Find where the given text appears and provide that cell's center as [x, y] coordinate. 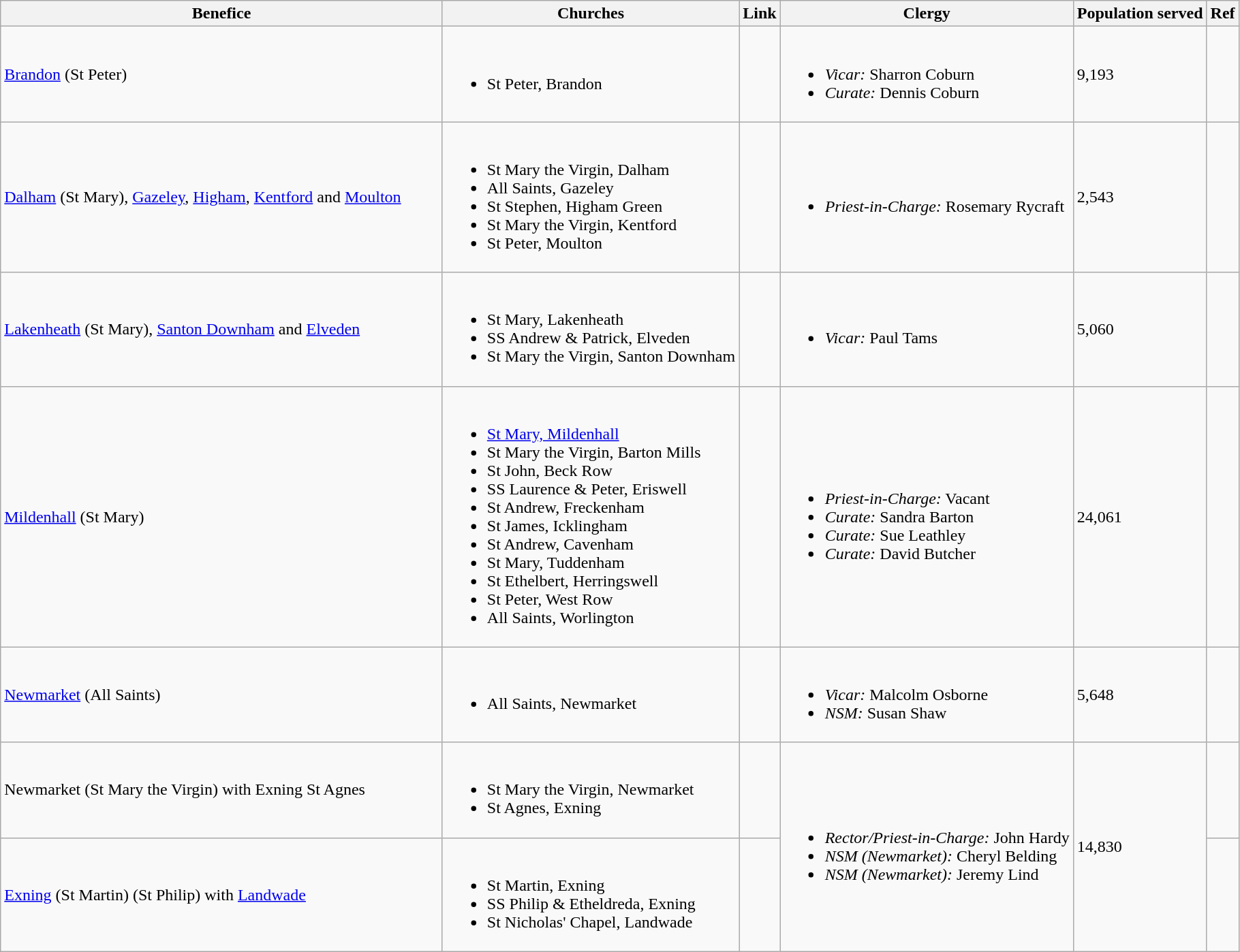
Lakenheath (St Mary), Santon Downham and Elveden [222, 330]
Vicar: Malcolm OsborneNSM: Susan Shaw [927, 695]
Priest-in-Charge: Rosemary Rycraft [927, 197]
Newmarket (St Mary the Virgin) with Exning St Agnes [222, 790]
Exning (St Martin) (St Philip) with Landwade [222, 895]
2,543 [1140, 197]
St Peter, Brandon [590, 74]
9,193 [1140, 74]
Brandon (St Peter) [222, 74]
Rector/Priest-in-Charge: John HardyNSM (Newmarket): Cheryl BeldingNSM (Newmarket): Jeremy Lind [927, 847]
St Mary the Virgin, NewmarketSt Agnes, Exning [590, 790]
St Martin, ExningSS Philip & Etheldreda, ExningSt Nicholas' Chapel, Landwade [590, 895]
14,830 [1140, 847]
5,060 [1140, 330]
St Mary, LakenheathSS Andrew & Patrick, ElvedenSt Mary the Virgin, Santon Downham [590, 330]
24,061 [1140, 516]
Clergy [927, 14]
Benefice [222, 14]
Priest-in-Charge: VacantCurate: Sandra BartonCurate: Sue LeathleyCurate: David Butcher [927, 516]
All Saints, Newmarket [590, 695]
5,648 [1140, 695]
St Mary the Virgin, DalhamAll Saints, GazeleySt Stephen, Higham GreenSt Mary the Virgin, KentfordSt Peter, Moulton [590, 197]
Link [760, 14]
Population served [1140, 14]
Churches [590, 14]
Newmarket (All Saints) [222, 695]
Vicar: Paul Tams [927, 330]
Vicar: Sharron CoburnCurate: Dennis Coburn [927, 74]
Mildenhall (St Mary) [222, 516]
Ref [1222, 14]
Dalham (St Mary), Gazeley, Higham, Kentford and Moulton [222, 197]
